Identify which cell holds the provided text, then report its (X, Y) central coordinate. 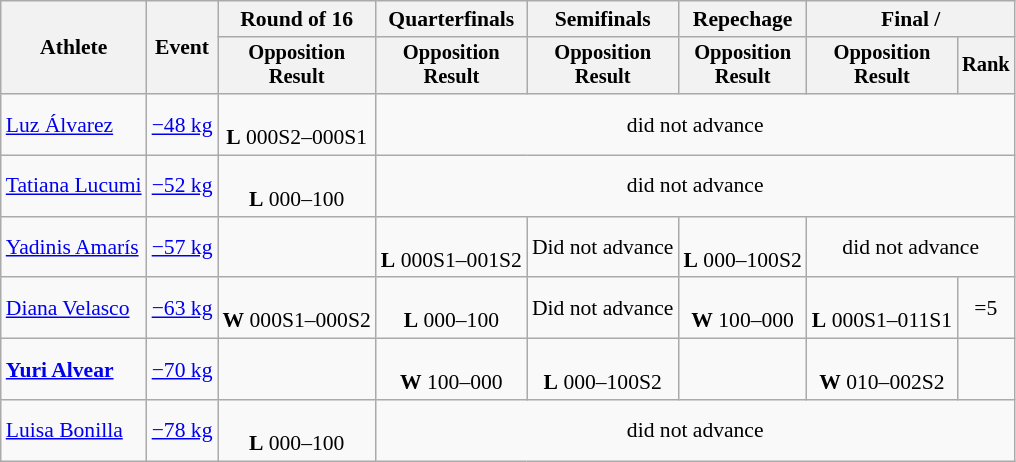
L 000S2–000S1 (297, 124)
−52 kg (182, 186)
L 000S1–011S1 (882, 308)
Yadinis Amarís (74, 248)
Rank (986, 66)
−78 kg (182, 430)
W 010–002S2 (882, 370)
Final / (911, 19)
=5 (986, 308)
Luz Álvarez (74, 124)
Athlete (74, 48)
Luisa Bonilla (74, 430)
Diana Velasco (74, 308)
−48 kg (182, 124)
−63 kg (182, 308)
Tatiana Lucumi (74, 186)
−70 kg (182, 370)
Quarterfinals (452, 19)
Event (182, 48)
−57 kg (182, 248)
L 000S1–001S2 (452, 248)
Semifinals (603, 19)
Repechage (742, 19)
Round of 16 (297, 19)
Yuri Alvear (74, 370)
W 000S1–000S2 (297, 308)
